Search for the cell housing the specified text and yield its [x, y] center coordinate. 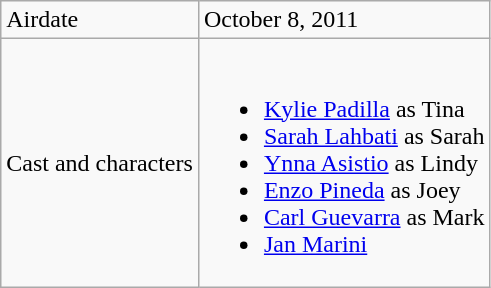
Cast and characters [100, 163]
October 8, 2011 [344, 20]
Airdate [100, 20]
Kylie Padilla as TinaSarah Lahbati as SarahYnna Asistio as LindyEnzo Pineda as JoeyCarl Guevarra as MarkJan Marini [344, 163]
